For the text-containing cell, return its midpoint in (x, y) coordinate format. 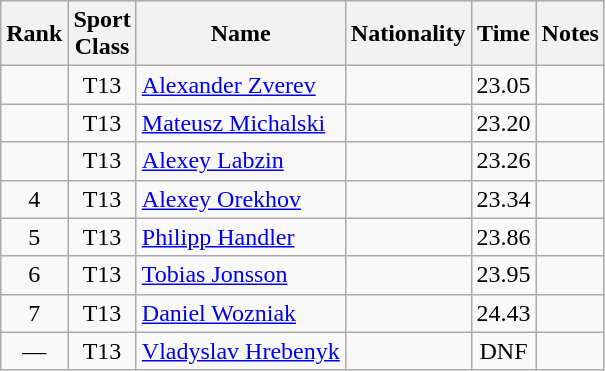
Vladyslav Hrebenyk (240, 351)
Mateusz Michalski (240, 123)
23.34 (504, 199)
24.43 (504, 313)
Alexander Zverev (240, 85)
6 (34, 275)
SportClass (102, 34)
Time (504, 34)
23.26 (504, 161)
4 (34, 199)
23.86 (504, 237)
Philipp Handler (240, 237)
Daniel Wozniak (240, 313)
23.05 (504, 85)
Notes (570, 34)
DNF (504, 351)
Tobias Jonsson (240, 275)
5 (34, 237)
23.20 (504, 123)
— (34, 351)
Nationality (408, 34)
7 (34, 313)
Name (240, 34)
23.95 (504, 275)
Alexey Labzin (240, 161)
Rank (34, 34)
Alexey Orekhov (240, 199)
